Return [X, Y] of the center of cell containing provided text 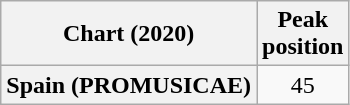
Peakposition [303, 34]
45 [303, 85]
Chart (2020) [129, 34]
Spain (PROMUSICAE) [129, 85]
